Pinpoint the cell where the given text exists, returning its (x, y) midpoint coordinate. 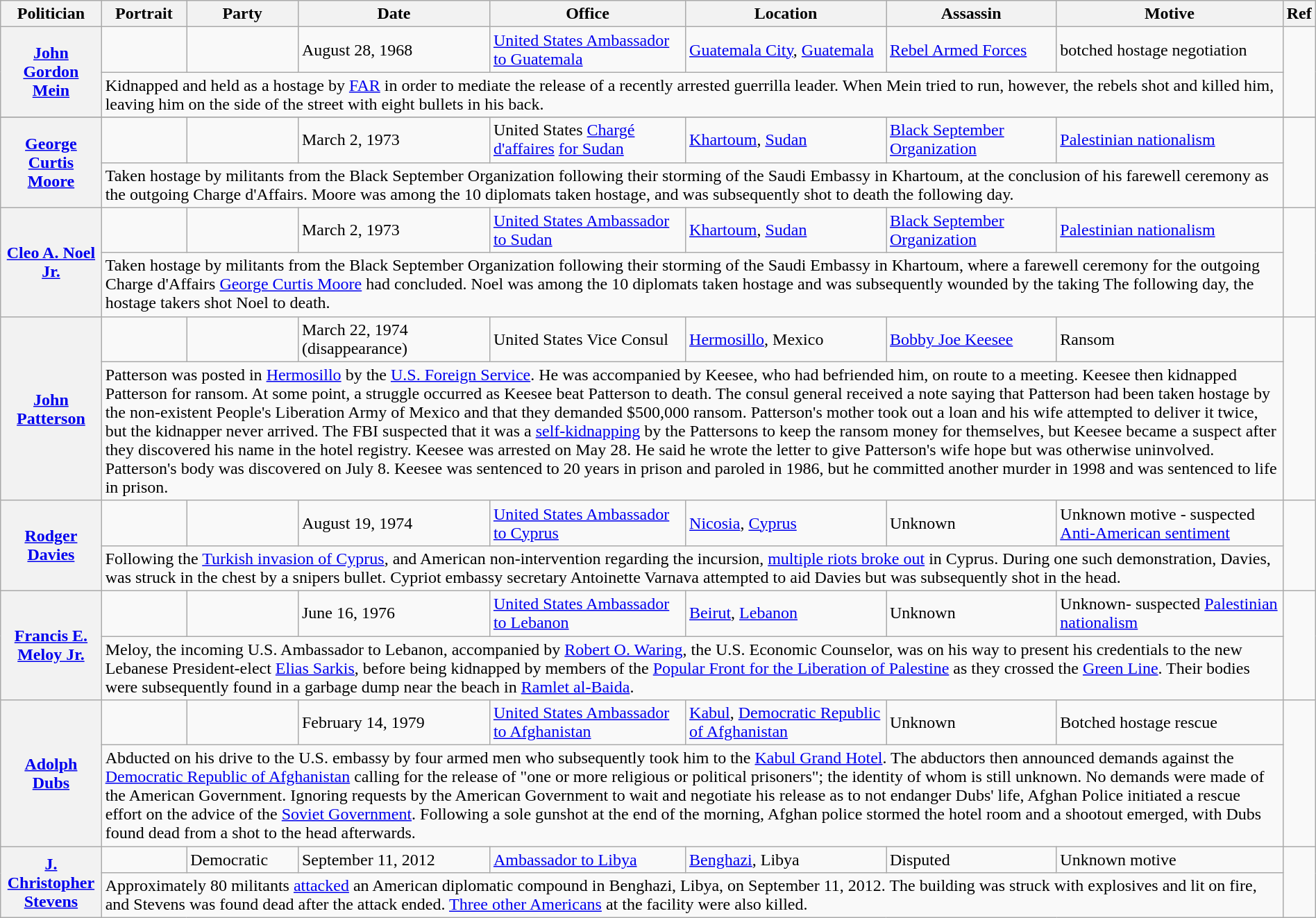
Benghazi, Libya (786, 860)
John Gordon Mein (51, 72)
August 19, 1974 (394, 523)
Nicosia, Cyprus (786, 523)
February 14, 1979 (394, 723)
March 22, 1974 (disappearance) (394, 339)
Botched hostage rescue (1170, 723)
Bobby Joe Keesee (970, 339)
Adolph Dubs (51, 773)
Kabul, Democratic Republic of Afghanistan (786, 723)
June 16, 1976 (394, 613)
United States Ambassador to Afghanistan (587, 723)
John Patterson (51, 408)
J. Christopher Stevens (51, 883)
United States Chargé d'affaires for Sudan (587, 140)
Ambassador to Libya (587, 860)
Party (243, 14)
Cleo A. Noel Jr. (51, 262)
Ref (1299, 14)
United States Vice Consul (587, 339)
United States Ambassador to Guatemala (587, 50)
Democratic (243, 860)
Unknown motive (1170, 860)
Rebel Armed Forces (970, 50)
United States Ambassador to Lebanon (587, 613)
Politician (51, 14)
Assassin (970, 14)
Office (587, 14)
Hermosillo, Mexico (786, 339)
Rodger Davies (51, 545)
Location (786, 14)
Disputed (970, 860)
Unknown- suspected Palestinian nationalism (1170, 613)
Date (394, 14)
Unknown motive - suspected Anti-American sentiment (1170, 523)
George Curtis Moore (51, 162)
botched hostage negotiation (1170, 50)
United States Ambassador to Cyprus (587, 523)
Motive (1170, 14)
United States Ambassador to Sudan (587, 230)
September 11, 2012 (394, 860)
Ransom (1170, 339)
Francis E. Meloy Jr. (51, 645)
August 28, 1968 (394, 50)
Beirut, Lebanon (786, 613)
Guatemala City, Guatemala (786, 50)
Portrait (144, 14)
